Search for the cell housing the specified text and yield its [x, y] center coordinate. 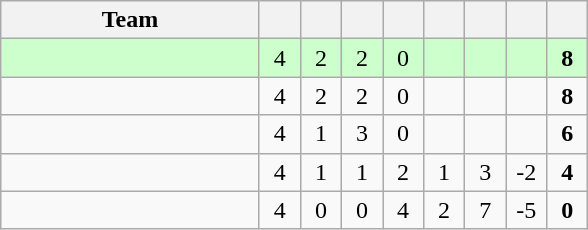
7 [486, 210]
6 [568, 134]
Team [130, 20]
-2 [526, 172]
-5 [526, 210]
